From the cell containing the given text, extract its center point as [x, y] coordinate. 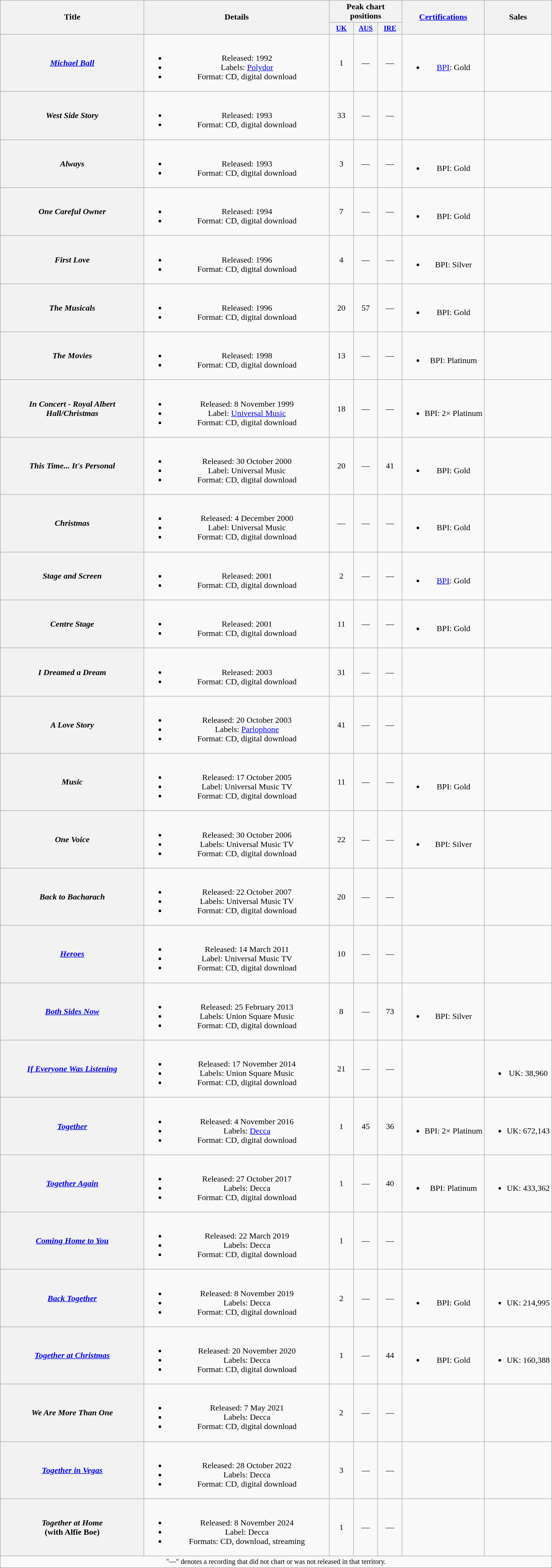
Sales [518, 17]
We Are More Than One [72, 1413]
I Dreamed a Dream [72, 672]
Details [237, 17]
Together at Christmas [72, 1356]
Released: 28 October 2022Labels: DeccaFormat: CD, digital download [237, 1470]
UK: 160,388 [518, 1356]
Released: 8 November 1999Label: Universal MusicFormat: CD, digital download [237, 408]
Back Together [72, 1298]
Released: 20 October 2003Labels: ParlophoneFormat: CD, digital download [237, 725]
73 [390, 1012]
Music [72, 782]
Certifications [443, 17]
Together in Vegas [72, 1470]
Michael Ball [72, 62]
West Side Story [72, 116]
One Careful Owner [72, 212]
33 [341, 116]
Released: 2003Format: CD, digital download [237, 672]
This Time... It's Personal [72, 466]
Back to Bacharach [72, 896]
Released: 20 November 2020Labels: DeccaFormat: CD, digital download [237, 1356]
21 [341, 1069]
Released: 22 October 2007Labels: Universal Music TVFormat: CD, digital download [237, 896]
57 [366, 308]
Both Sides Now [72, 1012]
The Musicals [72, 308]
44 [390, 1356]
Released: 17 October 2005Label: Universal Music TVFormat: CD, digital download [237, 782]
Released: 30 October 2000Label: Universal MusicFormat: CD, digital download [237, 466]
UK: 38,960 [518, 1069]
UK: 672,143 [518, 1126]
10 [341, 954]
"—" denotes a recording that did not chart or was not released in that territory. [276, 1562]
13 [341, 356]
Title [72, 17]
7 [341, 212]
Peak chart positions [366, 12]
Released: 1994Format: CD, digital download [237, 212]
UK [341, 28]
Released: 30 October 2006Labels: Universal Music TVFormat: CD, digital download [237, 839]
Together at Home(with Alfie Boe) [72, 1527]
Released: 7 May 2021Labels: DeccaFormat: CD, digital download [237, 1413]
AUS [366, 28]
A Love Story [72, 725]
UK: 214,995 [518, 1298]
Together Again [72, 1183]
Heroes [72, 954]
IRE [390, 28]
Released: 8 November 2024Label: DeccaFormats: CD, download, streaming [237, 1527]
31 [341, 672]
36 [390, 1126]
Always [72, 164]
Released: 14 March 2011Label: Universal Music TVFormat: CD, digital download [237, 954]
45 [366, 1126]
Christmas [72, 523]
Stage and Screen [72, 576]
Released: 1998Format: CD, digital download [237, 356]
Centre Stage [72, 624]
Released: 17 November 2014Labels: Union Square MusicFormat: CD, digital download [237, 1069]
If Everyone Was Listening [72, 1069]
Coming Home to You [72, 1241]
One Voice [72, 839]
Together [72, 1126]
Released: 4 December 2000Label: Universal MusicFormat: CD, digital download [237, 523]
8 [341, 1012]
Released: 25 February 2013Labels: Union Square MusicFormat: CD, digital download [237, 1012]
Released: 4 November 2016Labels: DeccaFormat: CD, digital download [237, 1126]
In Concert - Royal Albert Hall/Christmas [72, 408]
40 [390, 1183]
22 [341, 839]
UK: 433,362 [518, 1183]
Released: 22 March 2019Labels: DeccaFormat: CD, digital download [237, 1241]
4 [341, 260]
First Love [72, 260]
Released: 27 October 2017Labels: DeccaFormat: CD, digital download [237, 1183]
Released: 8 November 2019Labels: DeccaFormat: CD, digital download [237, 1298]
The Movies [72, 356]
18 [341, 408]
Released: 1992Labels: PolydorFormat: CD, digital download [237, 62]
